For the text-containing cell, return its midpoint in (x, y) coordinate format. 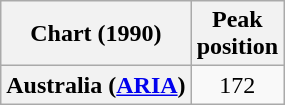
172 (237, 85)
Australia (ARIA) (96, 85)
Peakposition (237, 34)
Chart (1990) (96, 34)
